Identify which cell holds the provided text, then report its [X, Y] central coordinate. 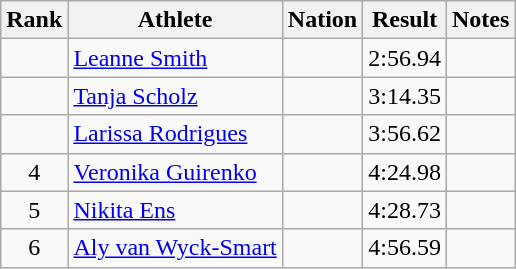
4 [34, 172]
Athlete [175, 20]
2:56.94 [405, 58]
Tanja Scholz [175, 96]
Result [405, 20]
Aly van Wyck-Smart [175, 248]
3:56.62 [405, 134]
Rank [34, 20]
4:28.73 [405, 210]
Nikita Ens [175, 210]
Notes [480, 20]
6 [34, 248]
Veronika Guirenko [175, 172]
3:14.35 [405, 96]
Nation [322, 20]
4:24.98 [405, 172]
Leanne Smith [175, 58]
Larissa Rodrigues [175, 134]
5 [34, 210]
4:56.59 [405, 248]
